Find where the given text appears and provide that cell's center as [x, y] coordinate. 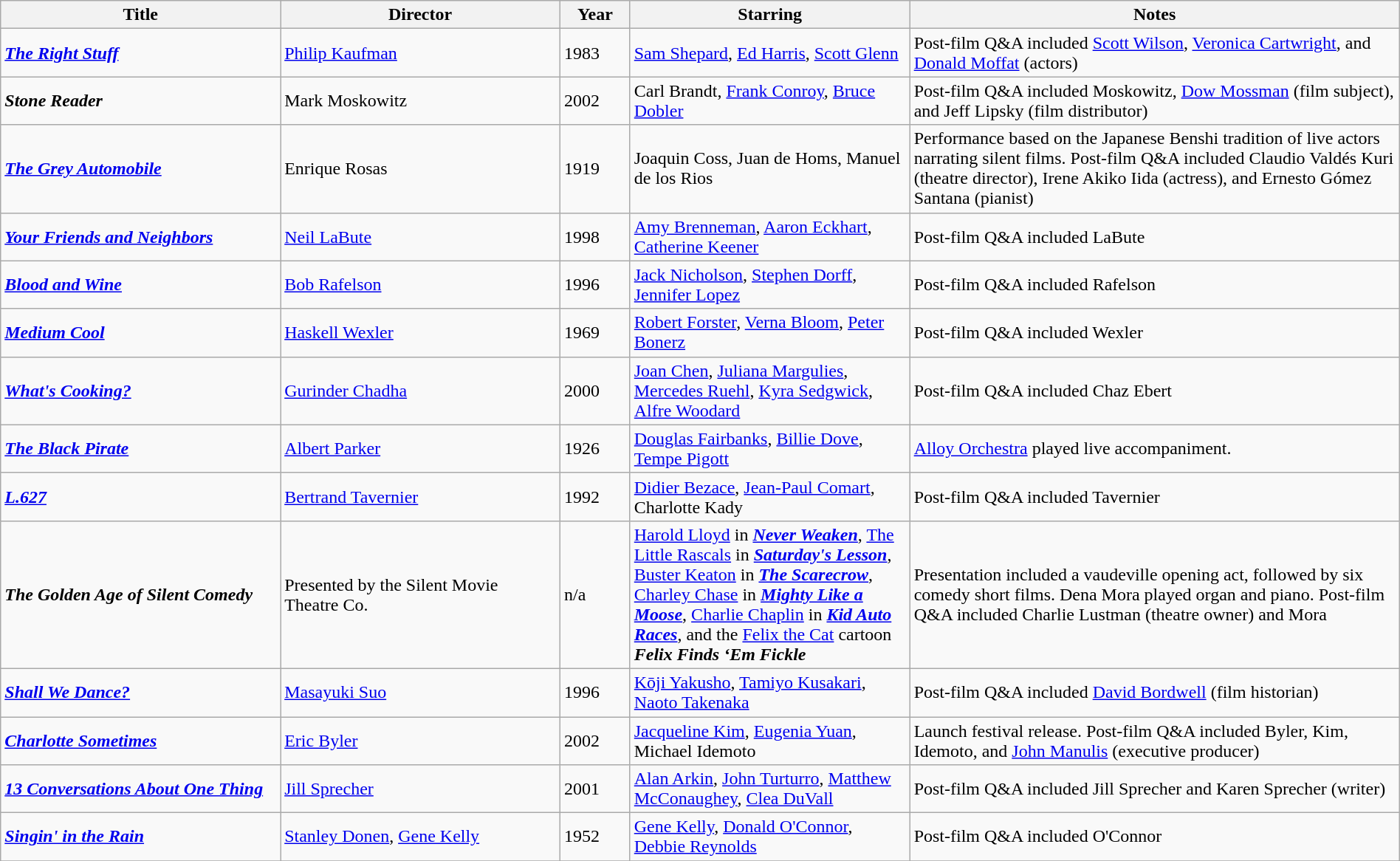
Albert Parker [421, 449]
Launch festival release. Post-film Q&A included Byler, Kim, Idemoto, and John Manulis (executive producer) [1155, 740]
The Golden Age of Silent Comedy [140, 594]
The Right Stuff [140, 53]
Gurinder Chadha [421, 391]
Jack Nicholson, Stephen Dorff, Jennifer Lopez [769, 285]
13 Conversations About One Thing [140, 789]
Your Friends and Neighbors [140, 236]
The Black Pirate [140, 449]
Mark Moskowitz [421, 100]
Stanley Donen, Gene Kelly [421, 837]
Robert Forster, Verna Bloom, Peter Bonerz [769, 332]
Post-film Q&A included David Bordwell (film historian) [1155, 693]
Post-film Q&A included O'Connor [1155, 837]
Didier Bezace, Jean-Paul Comart, Charlotte Kady [769, 496]
1969 [595, 332]
Alloy Orchestra played live accompaniment. [1155, 449]
1952 [595, 837]
2001 [595, 789]
Bertrand Tavernier [421, 496]
Stone Reader [140, 100]
Bob Rafelson [421, 285]
1919 [595, 168]
Eric Byler [421, 740]
Philip Kaufman [421, 53]
Post-film Q&A included Tavernier [1155, 496]
Haskell Wexler [421, 332]
Alan Arkin, John Turturro, Matthew McConaughey, Clea DuVall [769, 789]
1992 [595, 496]
Singin' in the Rain [140, 837]
Title [140, 15]
Medium Cool [140, 332]
Post-film Q&A included Moskowitz, Dow Mossman (film subject), and Jeff Lipsky (film distributor) [1155, 100]
L.627 [140, 496]
n/a [595, 594]
Amy Brenneman, Aaron Eckhart, Catherine Keener [769, 236]
Post-film Q&A included Jill Sprecher and Karen Sprecher (writer) [1155, 789]
1926 [595, 449]
2000 [595, 391]
Shall We Dance? [140, 693]
Jill Sprecher [421, 789]
Carl Brandt, Frank Conroy, Bruce Dobler [769, 100]
Neil LaBute [421, 236]
1983 [595, 53]
Director [421, 15]
Enrique Rosas [421, 168]
Sam Shepard, Ed Harris, Scott Glenn [769, 53]
Joan Chen, Juliana Margulies, Mercedes Ruehl, Kyra Sedgwick, Alfre Woodard [769, 391]
Post-film Q&A included Scott Wilson, Veronica Cartwright, and Donald Moffat (actors) [1155, 53]
Joaquin Coss, Juan de Homs, Manuel de los Rios [769, 168]
The Grey Automobile [140, 168]
Starring [769, 15]
Post-film Q&A included Chaz Ebert [1155, 391]
Jacqueline Kim, Eugenia Yuan, Michael Idemoto [769, 740]
Year [595, 15]
Presented by the Silent Movie Theatre Co. [421, 594]
Post-film Q&A included Wexler [1155, 332]
Douglas Fairbanks, Billie Dove, Tempe Pigott [769, 449]
Blood and Wine [140, 285]
What's Cooking? [140, 391]
Post-film Q&A included LaBute [1155, 236]
Notes [1155, 15]
Masayuki Suo [421, 693]
1998 [595, 236]
Gene Kelly, Donald O'Connor, Debbie Reynolds [769, 837]
Post-film Q&A included Rafelson [1155, 285]
Kōji Yakusho, Tamiyo Kusakari, Naoto Takenaka [769, 693]
Charlotte Sometimes [140, 740]
